Return (X, Y) of the center of cell containing provided text 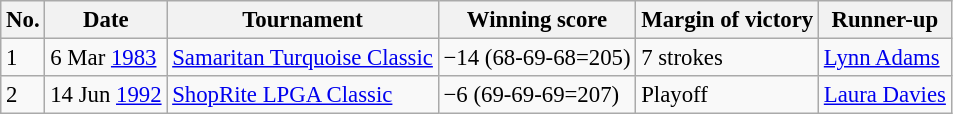
Samaritan Turquoise Classic (302, 58)
Lynn Adams (886, 58)
Date (106, 20)
Laura Davies (886, 95)
ShopRite LPGA Classic (302, 95)
7 strokes (728, 58)
−6 (69-69-69=207) (537, 95)
Runner-up (886, 20)
Playoff (728, 95)
No. (23, 20)
−14 (68-69-68=205) (537, 58)
14 Jun 1992 (106, 95)
Winning score (537, 20)
1 (23, 58)
Tournament (302, 20)
6 Mar 1983 (106, 58)
2 (23, 95)
Margin of victory (728, 20)
